Scan for the cell matching the given text and deliver its (x, y) coordinate at center. 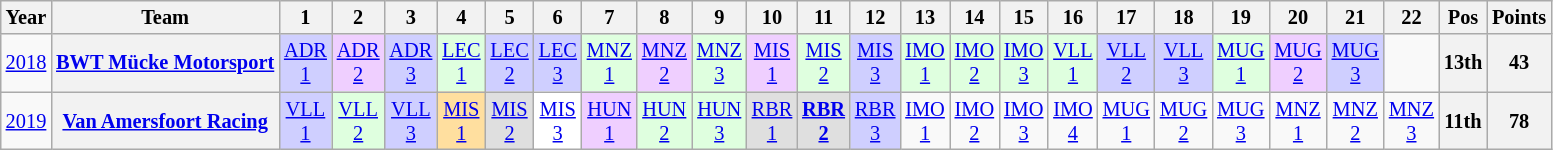
BWT Mücke Motorsport (165, 63)
9 (720, 17)
HUN3 (720, 121)
2018 (26, 63)
5 (509, 17)
2 (358, 17)
LEC1 (461, 63)
ADR1 (306, 63)
HUN1 (610, 121)
LEC2 (509, 63)
LEC3 (558, 63)
IMO4 (1072, 121)
4 (461, 17)
Van Amersfoort Racing (165, 121)
15 (1024, 17)
7 (610, 17)
12 (875, 17)
ADR3 (412, 63)
13 (924, 17)
14 (974, 17)
HUN2 (664, 121)
13th (1463, 63)
22 (1412, 17)
Year (26, 17)
Team (165, 17)
6 (558, 17)
RBR3 (875, 121)
Pos (1463, 17)
17 (1126, 17)
18 (1184, 17)
8 (664, 17)
2019 (26, 121)
10 (772, 17)
ADR2 (358, 63)
21 (1356, 17)
11 (824, 17)
43 (1519, 63)
RBR2 (824, 121)
11th (1463, 121)
RBR1 (772, 121)
19 (1240, 17)
20 (1298, 17)
1 (306, 17)
Points (1519, 17)
78 (1519, 121)
16 (1072, 17)
3 (412, 17)
